Return [x, y] of the center of cell containing provided text 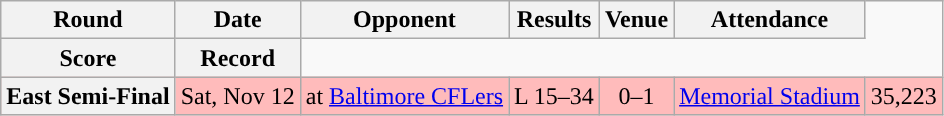
Memorial Stadium [770, 96]
Round [88, 20]
0–1 [636, 96]
Sat, Nov 12 [238, 96]
Date [238, 20]
at Baltimore CFLers [404, 96]
East Semi-Final [88, 96]
Record [238, 58]
Opponent [404, 20]
Results [554, 20]
Attendance [770, 20]
Score [88, 58]
Venue [636, 20]
35,223 [904, 96]
L 15–34 [554, 96]
